Find where the given text appears and provide that cell's center as (x, y) coordinate. 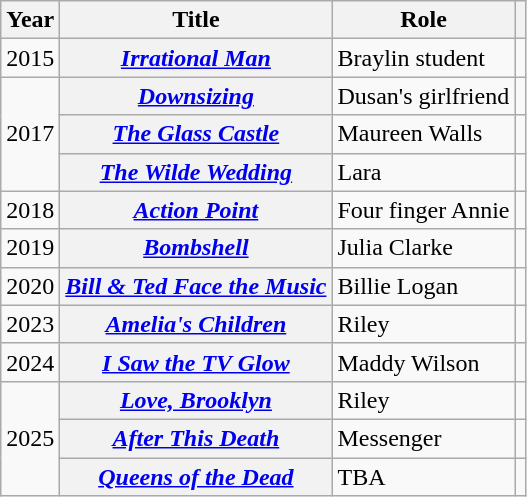
Maddy Wilson (424, 362)
Julia Clarke (424, 248)
The Glass Castle (196, 134)
Bombshell (196, 248)
2023 (30, 324)
2015 (30, 58)
TBA (424, 477)
2018 (30, 210)
Amelia's Children (196, 324)
Lara (424, 172)
2019 (30, 248)
Bill & Ted Face the Music (196, 286)
2020 (30, 286)
2017 (30, 134)
Downsizing (196, 96)
Action Point (196, 210)
After This Death (196, 438)
Maureen Walls (424, 134)
Role (424, 20)
2025 (30, 438)
Irrational Man (196, 58)
Queens of the Dead (196, 477)
I Saw the TV Glow (196, 362)
Messenger (424, 438)
Braylin student (424, 58)
Dusan's girlfriend (424, 96)
Title (196, 20)
The Wilde Wedding (196, 172)
Love, Brooklyn (196, 400)
Billie Logan (424, 286)
2024 (30, 362)
Four finger Annie (424, 210)
Year (30, 20)
